For the text-containing cell, return its midpoint in [x, y] coordinate format. 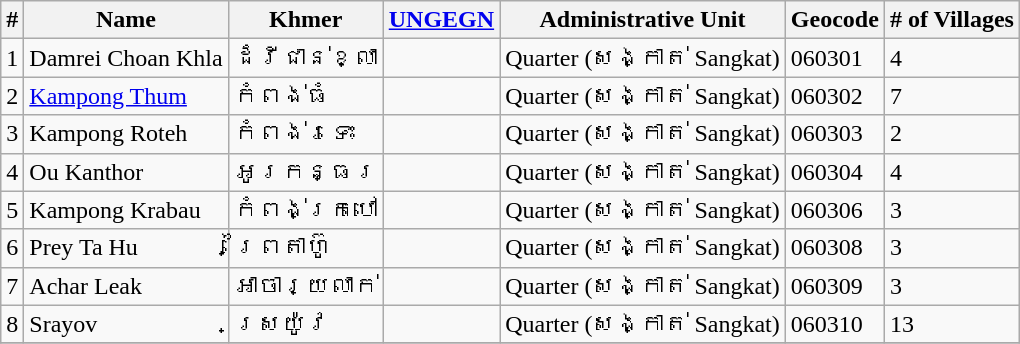
Damrei Choan Khla [126, 58]
Kampong Krabau [126, 210]
5 [12, 210]
Kampong Thum [126, 96]
060308 [834, 248]
060306 [834, 210]
6 [12, 248]
1 [12, 58]
Administrative Unit [643, 20]
ព្រៃតាហ៊ូ [306, 248]
060310 [834, 324]
060301 [834, 58]
# [12, 20]
060302 [834, 96]
អាចារ្យលាក់ [306, 286]
060304 [834, 172]
Ou Kanthor [126, 172]
060303 [834, 134]
UNGEGN [441, 20]
8 [12, 324]
កំពង់រទេះ [306, 134]
ដំរីជាន់ខ្លា [306, 58]
060309 [834, 286]
Kampong Roteh [126, 134]
Prey Ta Hu [126, 248]
អូរកន្ធរ [306, 172]
Srayov [126, 324]
Name [126, 20]
ស្រយ៉ូវ [306, 324]
13 [952, 324]
កំពង់ក្របៅ [306, 210]
កំពង់ធំ [306, 96]
# of Villages [952, 20]
Khmer [306, 20]
Geocode [834, 20]
Achar Leak [126, 286]
